Pinpoint the cell where the given text exists, returning its [X, Y] midpoint coordinate. 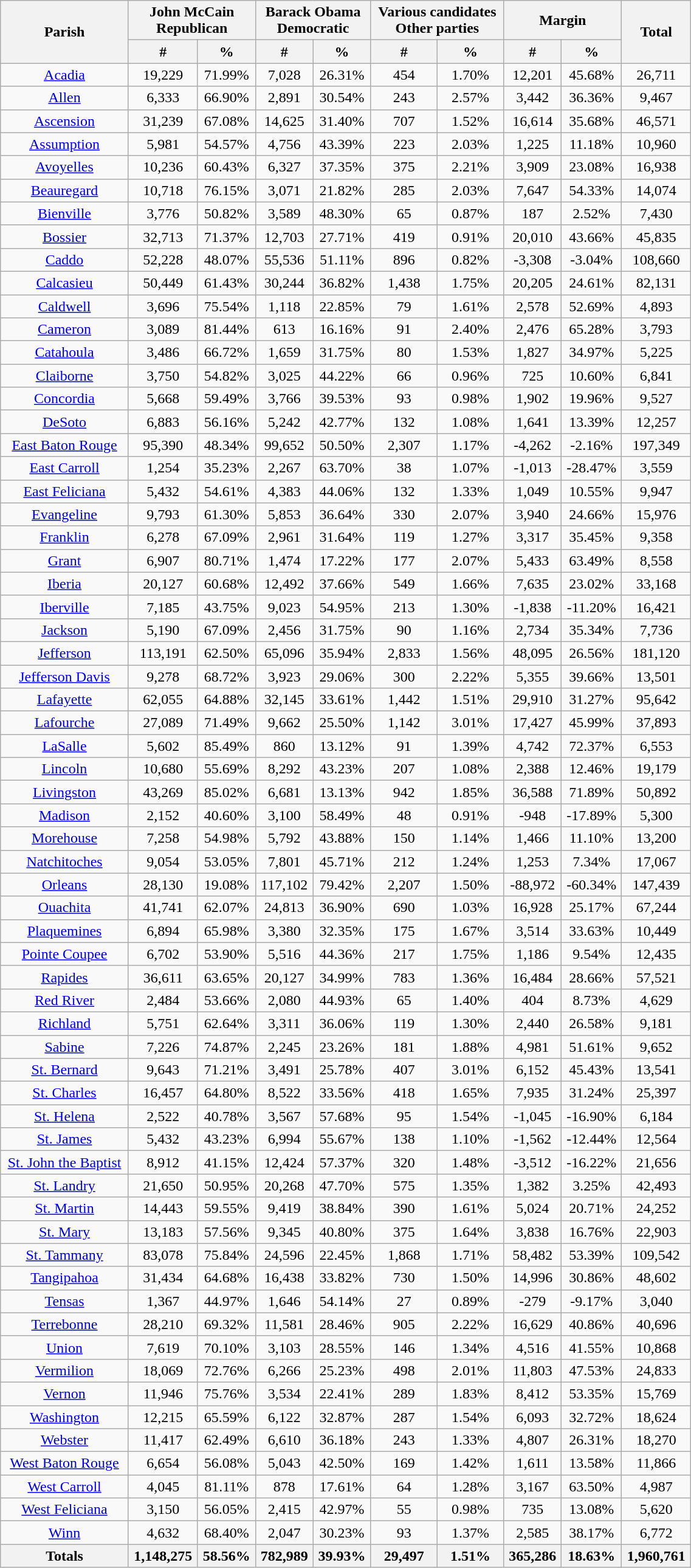
13,183 [163, 1232]
1,611 [532, 1463]
Franklin [64, 537]
27 [404, 1301]
58.56% [226, 1556]
575 [404, 1186]
11,581 [284, 1324]
1,367 [163, 1301]
419 [404, 237]
72.37% [592, 746]
18,069 [163, 1370]
12,492 [284, 584]
3.25% [592, 1186]
48.34% [226, 445]
Rapides [64, 977]
57.37% [342, 1162]
707 [404, 121]
9.54% [592, 954]
7,258 [163, 838]
3,567 [284, 1116]
29,497 [404, 1556]
39.93% [342, 1556]
54.82% [226, 376]
498 [404, 1370]
71.37% [226, 237]
181 [404, 1046]
36,588 [532, 792]
7,935 [532, 1093]
Vermilion [64, 1370]
33.56% [342, 1093]
36.90% [342, 908]
860 [284, 746]
50.95% [226, 1186]
43.88% [342, 838]
Beauregard [64, 190]
36.06% [342, 1023]
36.18% [342, 1440]
32,145 [284, 700]
99,652 [284, 445]
67,244 [656, 908]
365,286 [532, 1556]
6,333 [163, 98]
1,253 [532, 862]
1,466 [532, 838]
25.78% [342, 1070]
Plaquemines [64, 931]
10,236 [163, 167]
4,516 [532, 1347]
16,614 [532, 121]
20,268 [284, 1186]
3,103 [284, 1347]
1.36% [470, 977]
407 [404, 1070]
Tensas [64, 1301]
Lafourche [64, 723]
12,703 [284, 237]
34.97% [592, 353]
61.30% [226, 514]
1.03% [470, 908]
3,317 [532, 537]
2,415 [284, 1510]
20.71% [592, 1209]
905 [404, 1324]
Iberia [64, 584]
53.90% [226, 954]
0.87% [470, 213]
Washington [64, 1417]
31.27% [592, 700]
Totals [64, 1556]
-3,308 [532, 260]
6,184 [656, 1116]
95,390 [163, 445]
8,558 [656, 561]
1.14% [470, 838]
Madison [64, 815]
33,168 [656, 584]
4,987 [656, 1487]
68.72% [226, 677]
1,442 [404, 700]
11,946 [163, 1394]
1,960,761 [656, 1556]
14,074 [656, 190]
7,635 [532, 584]
613 [284, 330]
76.15% [226, 190]
18,624 [656, 1417]
285 [404, 190]
54.61% [226, 491]
3,923 [284, 677]
19,229 [163, 75]
549 [404, 584]
42.97% [342, 1510]
1,254 [163, 468]
22.41% [342, 1394]
30.54% [342, 98]
28.66% [592, 977]
1,868 [404, 1255]
13,501 [656, 677]
6,841 [656, 376]
48.07% [226, 260]
2,456 [284, 630]
Vernon [64, 1394]
169 [404, 1463]
Jackson [64, 630]
113,191 [163, 653]
52,228 [163, 260]
West Carroll [64, 1487]
0.82% [470, 260]
10,960 [656, 144]
Natchitoches [64, 862]
197,349 [656, 445]
3,311 [284, 1023]
1,118 [284, 306]
47.53% [592, 1370]
-4,262 [532, 445]
26.56% [592, 653]
0.89% [470, 1301]
29.06% [342, 677]
Red River [64, 1000]
1.16% [470, 630]
3,559 [656, 468]
5,433 [532, 561]
33.63% [592, 931]
41,741 [163, 908]
85.02% [226, 792]
64.68% [226, 1278]
71.21% [226, 1070]
53.05% [226, 862]
3,909 [532, 167]
1,049 [532, 491]
44.97% [226, 1301]
53.35% [592, 1394]
3,089 [163, 330]
50,892 [656, 792]
8,292 [284, 769]
2,734 [532, 630]
Tangipahoa [64, 1278]
2,833 [404, 653]
14,443 [163, 1209]
1,902 [532, 399]
60.43% [226, 167]
51.11% [342, 260]
55.67% [342, 1139]
7,801 [284, 862]
1,438 [404, 283]
9,358 [656, 537]
Avoyelles [64, 167]
20,010 [532, 237]
65.28% [592, 330]
54.98% [226, 838]
71.49% [226, 723]
34.99% [342, 977]
5,602 [163, 746]
41.55% [592, 1347]
207 [404, 769]
1.48% [470, 1162]
6,654 [163, 1463]
2,388 [532, 769]
64.88% [226, 700]
59.49% [226, 399]
1.07% [470, 468]
22.45% [342, 1255]
30.23% [342, 1533]
3,838 [532, 1232]
404 [532, 1000]
85.49% [226, 746]
75.76% [226, 1394]
28.55% [342, 1347]
18,270 [656, 1440]
3,776 [163, 213]
11.18% [592, 144]
9,181 [656, 1023]
31,239 [163, 121]
90 [404, 630]
6,266 [284, 1370]
2.52% [592, 213]
1,646 [284, 1301]
-1,013 [532, 468]
10,868 [656, 1347]
330 [404, 514]
66.90% [226, 98]
46,571 [656, 121]
2,440 [532, 1023]
12,435 [656, 954]
53.66% [226, 1000]
6,772 [656, 1533]
13.12% [342, 746]
1.67% [470, 931]
81.11% [226, 1487]
12.46% [592, 769]
43,269 [163, 792]
6,278 [163, 537]
1.70% [470, 75]
4,632 [163, 1533]
St. Bernard [64, 1070]
39.53% [342, 399]
1.37% [470, 1533]
33.82% [342, 1278]
5,792 [284, 838]
5,300 [656, 815]
1.53% [470, 353]
3,025 [284, 376]
50.82% [226, 213]
7,226 [163, 1046]
Union [64, 1347]
2,152 [163, 815]
Webster [64, 1440]
14,996 [532, 1278]
43.39% [342, 144]
146 [404, 1347]
50,449 [163, 283]
St. John the Baptist [64, 1162]
63.50% [592, 1487]
-1,838 [532, 607]
13,200 [656, 838]
63.70% [342, 468]
61.43% [226, 283]
-17.89% [592, 815]
-88,972 [532, 885]
Iberville [64, 607]
147,439 [656, 885]
Various candidatesOther parties [438, 21]
82,131 [656, 283]
19,179 [656, 769]
725 [532, 376]
25,397 [656, 1093]
1.34% [470, 1347]
19.96% [592, 399]
5,751 [163, 1023]
30.86% [592, 1278]
217 [404, 954]
138 [404, 1139]
181,120 [656, 653]
57.68% [342, 1116]
9,643 [163, 1070]
37,893 [656, 723]
St. Landry [64, 1186]
3,491 [284, 1070]
9,947 [656, 491]
1,382 [532, 1186]
38.17% [592, 1533]
56.08% [226, 1463]
28,210 [163, 1324]
2,891 [284, 98]
3,940 [532, 514]
0.96% [470, 376]
45.68% [592, 75]
Pointe Coupee [64, 954]
5,620 [656, 1510]
-12.44% [592, 1139]
38 [404, 468]
9,652 [656, 1046]
9,054 [163, 862]
Lincoln [64, 769]
71.89% [592, 792]
24,252 [656, 1209]
9,345 [284, 1232]
31,434 [163, 1278]
187 [532, 213]
DeSoto [64, 422]
21.82% [342, 190]
45.71% [342, 862]
783 [404, 977]
Livingston [64, 792]
-3.04% [592, 260]
6,327 [284, 167]
16,421 [656, 607]
7,647 [532, 190]
6,681 [284, 792]
21,656 [656, 1162]
23.26% [342, 1046]
-9.17% [592, 1301]
7,619 [163, 1347]
5,225 [656, 353]
11,803 [532, 1370]
10,449 [656, 931]
454 [404, 75]
Richland [64, 1023]
27,089 [163, 723]
8,522 [284, 1093]
2,080 [284, 1000]
7,028 [284, 75]
1.24% [470, 862]
24,813 [284, 908]
16.76% [592, 1232]
57.56% [226, 1232]
2.57% [470, 98]
175 [404, 931]
39.66% [592, 677]
2.21% [470, 167]
2,267 [284, 468]
878 [284, 1487]
213 [404, 607]
68.40% [226, 1533]
59.55% [226, 1209]
24,596 [284, 1255]
4,742 [532, 746]
6,122 [284, 1417]
12,201 [532, 75]
-11.20% [592, 607]
62.64% [226, 1023]
10.60% [592, 376]
Barack ObamaDemocratic [313, 21]
63.65% [226, 977]
23.02% [592, 584]
7,185 [163, 607]
37.66% [342, 584]
56.16% [226, 422]
11.10% [592, 838]
3,100 [284, 815]
Calcasieu [64, 283]
32,713 [163, 237]
36,611 [163, 977]
1.66% [470, 584]
5,043 [284, 1463]
55,536 [284, 260]
-1,045 [532, 1116]
Jefferson Davis [64, 677]
Claiborne [64, 376]
3,150 [163, 1510]
Concordia [64, 399]
24.61% [592, 283]
Catahoula [64, 353]
66.72% [226, 353]
69.32% [226, 1324]
3,534 [284, 1394]
24.66% [592, 514]
60.68% [226, 584]
13.58% [592, 1463]
44.06% [342, 491]
109,542 [656, 1255]
320 [404, 1162]
6,152 [532, 1070]
Grant [64, 561]
Cameron [64, 330]
40,696 [656, 1324]
1.42% [470, 1463]
1.65% [470, 1093]
9,419 [284, 1209]
36.36% [592, 98]
54.33% [592, 190]
5,981 [163, 144]
9,662 [284, 723]
79.42% [342, 885]
30,244 [284, 283]
44.22% [342, 376]
St. Mary [64, 1232]
5,355 [532, 677]
21,650 [163, 1186]
Winn [64, 1533]
12,257 [656, 422]
51.61% [592, 1046]
27.71% [342, 237]
42.77% [342, 422]
1.71% [470, 1255]
18.63% [592, 1556]
83,078 [163, 1255]
6,093 [532, 1417]
23.08% [592, 167]
Orleans [64, 885]
75.54% [226, 306]
6,702 [163, 954]
2,484 [163, 1000]
65,096 [284, 653]
East Feliciana [64, 491]
3,071 [284, 190]
2,585 [532, 1533]
33.61% [342, 700]
80 [404, 353]
LaSalle [64, 746]
6,907 [163, 561]
9,467 [656, 98]
72.76% [226, 1370]
Parish [64, 32]
390 [404, 1209]
782,989 [284, 1556]
Morehouse [64, 838]
56.05% [226, 1510]
28,130 [163, 885]
43.66% [592, 237]
1,659 [284, 353]
45.99% [592, 723]
40.80% [342, 1232]
9,278 [163, 677]
-16.22% [592, 1162]
26,711 [656, 75]
11,866 [656, 1463]
Terrebonne [64, 1324]
54.57% [226, 144]
65.98% [226, 931]
Acadia [64, 75]
4,756 [284, 144]
West Baton Rouge [64, 1463]
13.08% [592, 1510]
730 [404, 1278]
36.82% [342, 283]
3,589 [284, 213]
5,024 [532, 1209]
35.45% [592, 537]
95 [404, 1116]
1,142 [404, 723]
65.59% [226, 1417]
300 [404, 677]
9,793 [163, 514]
2,522 [163, 1116]
3,040 [656, 1301]
3,486 [163, 353]
24,833 [656, 1370]
4,045 [163, 1487]
3,766 [284, 399]
177 [404, 561]
1.64% [470, 1232]
8,912 [163, 1162]
81.44% [226, 330]
Assumption [64, 144]
Bienville [64, 213]
71.99% [226, 75]
62,055 [163, 700]
1.10% [470, 1139]
942 [404, 792]
48.30% [342, 213]
95,642 [656, 700]
1.88% [470, 1046]
3,514 [532, 931]
55 [404, 1510]
Jefferson [64, 653]
38.84% [342, 1209]
19.08% [226, 885]
7,736 [656, 630]
Margin [563, 21]
1.35% [470, 1186]
16,938 [656, 167]
3,442 [532, 98]
1,148,275 [163, 1556]
58.49% [342, 815]
4,629 [656, 1000]
31.40% [342, 121]
John McCainRepublican [192, 21]
Bossier [64, 237]
1,827 [532, 353]
289 [404, 1394]
St. Charles [64, 1093]
1.56% [470, 653]
17,427 [532, 723]
58,482 [532, 1255]
48 [404, 815]
62.50% [226, 653]
48,095 [532, 653]
16,629 [532, 1324]
3,750 [163, 376]
35.23% [226, 468]
East Baton Rouge [64, 445]
2,307 [404, 445]
43.75% [226, 607]
735 [532, 1510]
-60.34% [592, 885]
690 [404, 908]
17.61% [342, 1487]
36.64% [342, 514]
80.71% [226, 561]
13.13% [342, 792]
1.83% [470, 1394]
6,553 [656, 746]
22,903 [656, 1232]
-16.90% [592, 1116]
9,023 [284, 607]
44.36% [342, 954]
75.84% [226, 1255]
-279 [532, 1301]
13,541 [656, 1070]
17.22% [342, 561]
-2.16% [592, 445]
Allen [64, 98]
5,516 [284, 954]
212 [404, 862]
32.35% [342, 931]
14,625 [284, 121]
2,207 [404, 885]
66 [404, 376]
35.34% [592, 630]
62.07% [226, 908]
16.16% [342, 330]
52.69% [592, 306]
Total [656, 32]
8.73% [592, 1000]
40.86% [592, 1324]
St. James [64, 1139]
3,793 [656, 330]
25.23% [342, 1370]
4,383 [284, 491]
20,205 [532, 283]
West Feliciana [64, 1510]
57,521 [656, 977]
10.55% [592, 491]
5,668 [163, 399]
64.80% [226, 1093]
3,696 [163, 306]
4,807 [532, 1440]
6,894 [163, 931]
42.50% [342, 1463]
Caddo [64, 260]
41.15% [226, 1162]
13.39% [592, 422]
5,853 [284, 514]
22.85% [342, 306]
East Carroll [64, 468]
-948 [532, 815]
79 [404, 306]
2.40% [470, 330]
45,835 [656, 237]
7.34% [592, 862]
287 [404, 1417]
3,167 [532, 1487]
16,928 [532, 908]
418 [404, 1093]
17,067 [656, 862]
35.94% [342, 653]
1.28% [470, 1487]
44.93% [342, 1000]
2,961 [284, 537]
St. Martin [64, 1209]
2,578 [532, 306]
2,245 [284, 1046]
28.46% [342, 1324]
6,883 [163, 422]
4,981 [532, 1046]
1.17% [470, 445]
223 [404, 144]
Sabine [64, 1046]
12,424 [284, 1162]
29,910 [532, 700]
1,641 [532, 422]
45.43% [592, 1070]
5,242 [284, 422]
-28.47% [592, 468]
12,215 [163, 1417]
1.85% [470, 792]
Ouachita [64, 908]
40.78% [226, 1116]
St. Helena [64, 1116]
67.08% [226, 121]
32.72% [592, 1417]
63.49% [592, 561]
50.50% [342, 445]
2,476 [532, 330]
4,893 [656, 306]
48,602 [656, 1278]
5,190 [163, 630]
15,976 [656, 514]
62.49% [226, 1440]
-1,562 [532, 1139]
1.40% [470, 1000]
55.69% [226, 769]
1.39% [470, 746]
1.27% [470, 537]
54.14% [342, 1301]
1,186 [532, 954]
St. Tammany [64, 1255]
2,047 [284, 1533]
Evangeline [64, 514]
16,457 [163, 1093]
35.68% [592, 121]
74.87% [226, 1046]
6,610 [284, 1440]
47.70% [342, 1186]
16,438 [284, 1278]
117,102 [284, 885]
64 [404, 1487]
54.95% [342, 607]
25.50% [342, 723]
Ascension [64, 121]
42,493 [656, 1186]
6,994 [284, 1139]
2.01% [470, 1370]
16,484 [532, 977]
32.87% [342, 1417]
1,474 [284, 561]
53.39% [592, 1255]
26.58% [592, 1023]
8,412 [532, 1394]
15,769 [656, 1394]
896 [404, 260]
31.64% [342, 537]
25.17% [592, 908]
Lafayette [64, 700]
150 [404, 838]
40.60% [226, 815]
3,380 [284, 931]
9,527 [656, 399]
10,680 [163, 769]
1.52% [470, 121]
37.35% [342, 167]
Caldwell [64, 306]
1,225 [532, 144]
108,660 [656, 260]
10,718 [163, 190]
12,564 [656, 1139]
70.10% [226, 1347]
31.24% [592, 1093]
11,417 [163, 1440]
7,430 [656, 213]
-3,512 [532, 1162]
